For the text-containing cell, return its midpoint in (x, y) coordinate format. 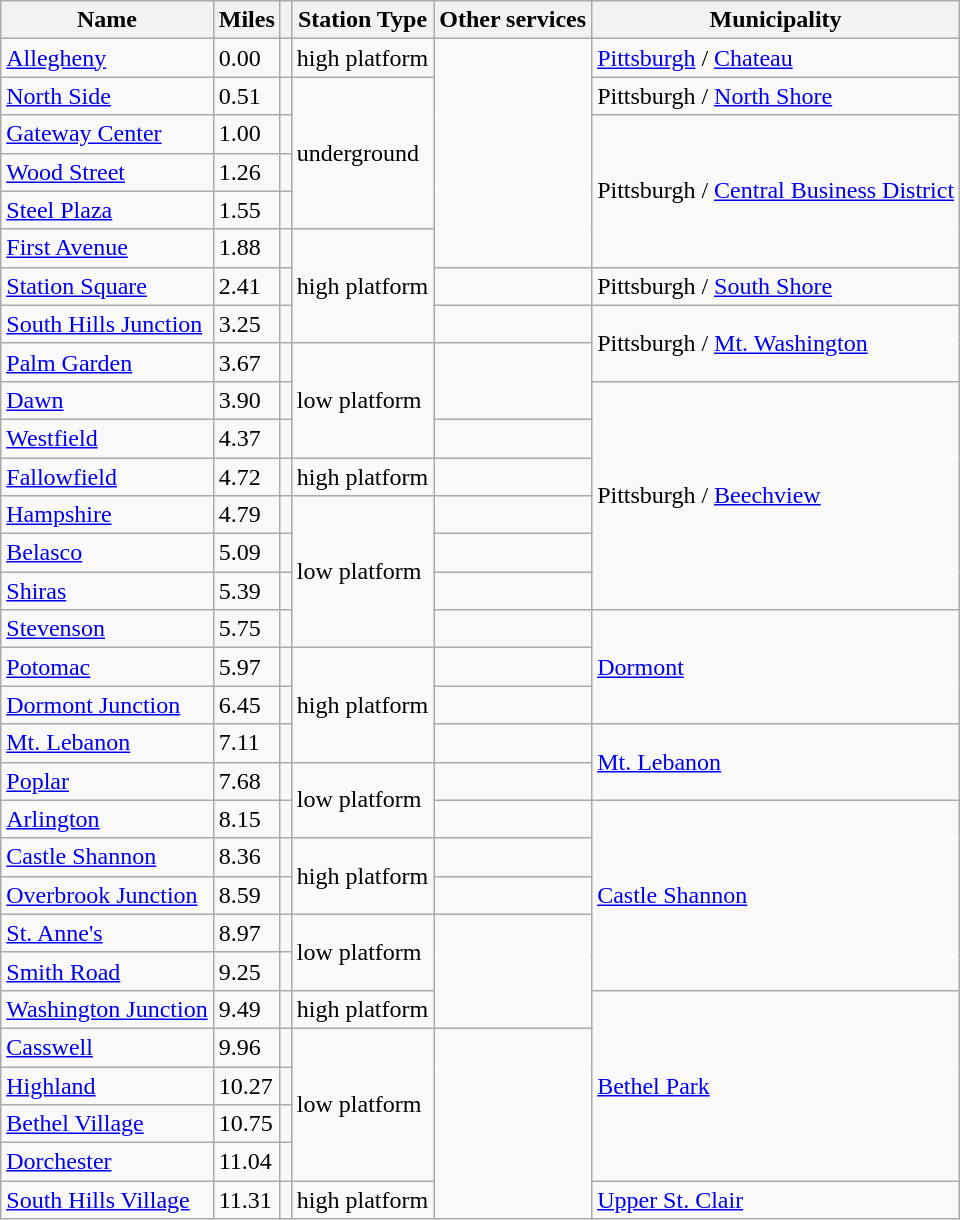
Upper St. Clair (776, 1200)
8.15 (246, 819)
Dormont (776, 667)
6.45 (246, 705)
Highland (107, 1085)
Hampshire (107, 515)
1.00 (246, 134)
Fallowfield (107, 477)
Name (107, 20)
10.27 (246, 1085)
Wood Street (107, 172)
0.51 (246, 96)
Casswell (107, 1047)
Bethel Park (776, 1085)
11.31 (246, 1200)
Stevenson (107, 629)
Steel Plaza (107, 210)
5.97 (246, 667)
Belasco (107, 553)
4.79 (246, 515)
Westfield (107, 438)
South Hills Village (107, 1200)
First Avenue (107, 248)
Pittsburgh / Beechview (776, 495)
South Hills Junction (107, 324)
Dorchester (107, 1162)
1.88 (246, 248)
Station Type (362, 20)
North Side (107, 96)
5.75 (246, 629)
7.68 (246, 781)
Palm Garden (107, 362)
3.25 (246, 324)
Bethel Village (107, 1124)
Shiras (107, 591)
9.49 (246, 1009)
1.55 (246, 210)
8.97 (246, 933)
9.96 (246, 1047)
5.09 (246, 553)
1.26 (246, 172)
St. Anne's (107, 933)
4.72 (246, 477)
underground (362, 153)
Miles (246, 20)
9.25 (246, 971)
Station Square (107, 286)
0.00 (246, 58)
Pittsburgh / North Shore (776, 96)
3.67 (246, 362)
Municipality (776, 20)
Pittsburgh / Central Business District (776, 191)
8.36 (246, 857)
3.90 (246, 400)
Poplar (107, 781)
Smith Road (107, 971)
Pittsburgh / Chateau (776, 58)
Pittsburgh / South Shore (776, 286)
Other services (513, 20)
Dawn (107, 400)
Potomac (107, 667)
Gateway Center (107, 134)
10.75 (246, 1124)
Dormont Junction (107, 705)
Overbrook Junction (107, 895)
Allegheny (107, 58)
2.41 (246, 286)
7.11 (246, 743)
Washington Junction (107, 1009)
Arlington (107, 819)
4.37 (246, 438)
8.59 (246, 895)
Pittsburgh / Mt. Washington (776, 343)
5.39 (246, 591)
11.04 (246, 1162)
